Provide the (x, y) coordinate of the cell's center where the given text is located.  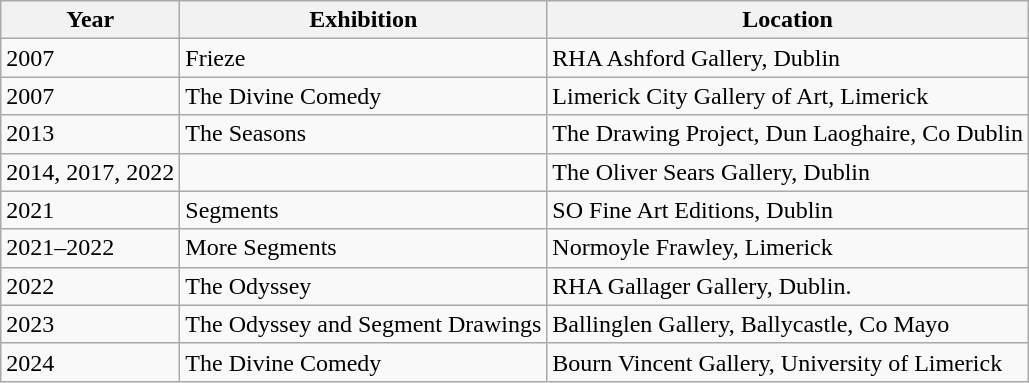
2023 (90, 324)
SO Fine Art Editions, Dublin (788, 210)
Segments (364, 210)
2024 (90, 362)
The Seasons (364, 134)
Limerick City Gallery of Art, Limerick (788, 96)
RHA Gallager Gallery, Dublin. (788, 286)
Year (90, 20)
The Odyssey (364, 286)
Ballinglen Gallery, Ballycastle, Co Mayo (788, 324)
More Segments (364, 248)
Exhibition (364, 20)
Location (788, 20)
2013 (90, 134)
Normoyle Frawley, Limerick (788, 248)
The Oliver Sears Gallery, Dublin (788, 172)
2021 (90, 210)
Frieze (364, 58)
2021–2022 (90, 248)
2014, 2017, 2022 (90, 172)
RHA Ashford Gallery, Dublin (788, 58)
The Drawing Project, Dun Laoghaire, Co Dublin (788, 134)
Bourn Vincent Gallery, University of Limerick (788, 362)
The Odyssey and Segment Drawings (364, 324)
2022 (90, 286)
